Output the (x, y) coordinate of the center of the cell containing the given text.  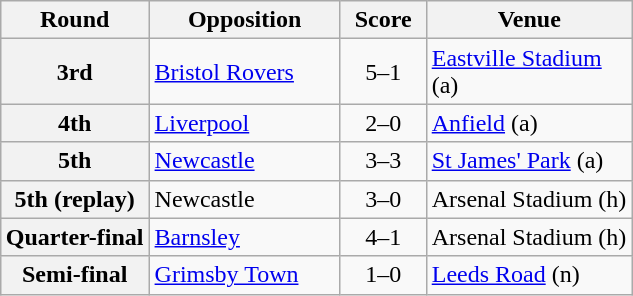
Score (383, 20)
Barnsley (244, 237)
3rd (74, 72)
Semi-final (74, 275)
Eastville Stadium (a) (529, 72)
4–1 (383, 237)
2–0 (383, 123)
Opposition (244, 20)
Leeds Road (n) (529, 275)
Round (74, 20)
St James' Park (a) (529, 161)
Venue (529, 20)
5–1 (383, 72)
Liverpool (244, 123)
Grimsby Town (244, 275)
Quarter-final (74, 237)
Bristol Rovers (244, 72)
3–3 (383, 161)
5th (74, 161)
5th (replay) (74, 199)
3–0 (383, 199)
4th (74, 123)
Anfield (a) (529, 123)
1–0 (383, 275)
